For the text-containing cell, return its midpoint in (x, y) coordinate format. 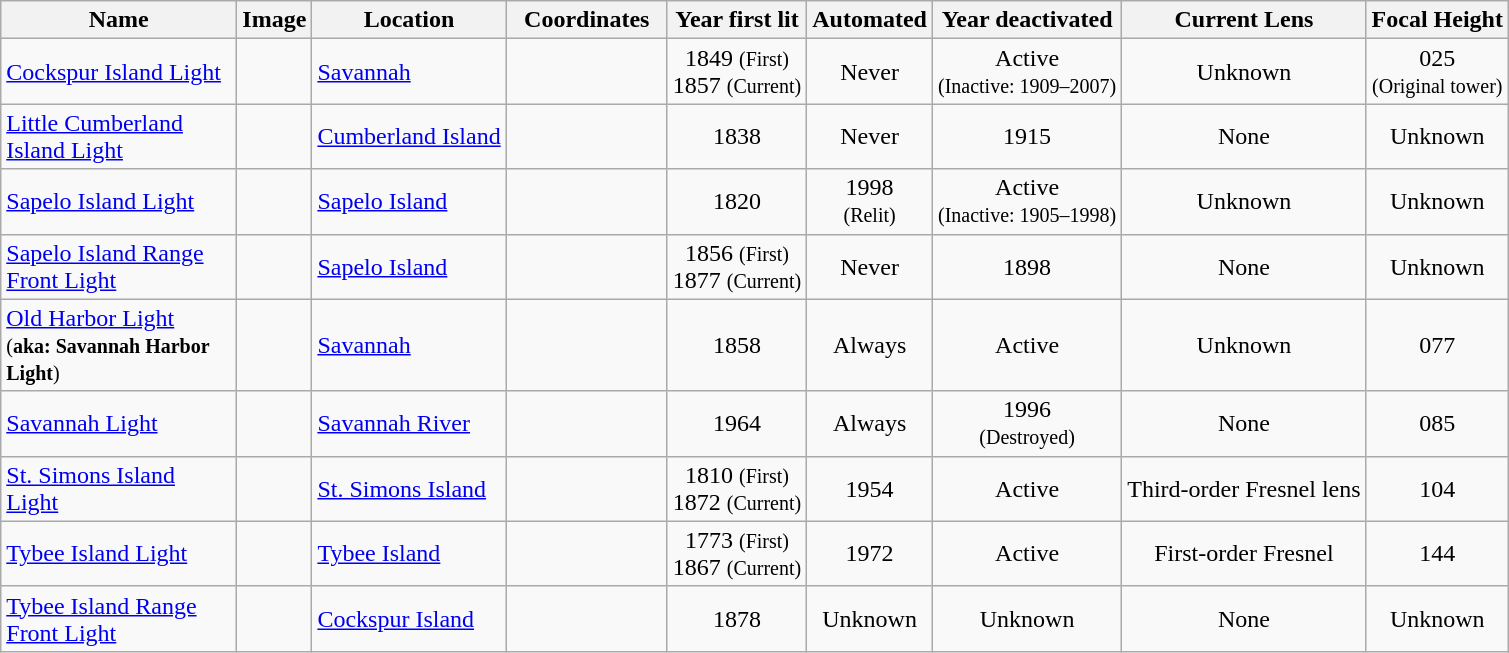
Image (274, 20)
Third-order Fresnel lens (1244, 488)
1858 (736, 345)
Name (119, 20)
1964 (736, 424)
First-order Fresnel (1244, 554)
Sapelo Island Light (119, 202)
Tybee Island Range Front Light (119, 618)
Little Cumberland Island Light (119, 136)
1996(Destroyed) (1026, 424)
1954 (870, 488)
1856 (First) 1877 (Current) (736, 266)
Savannah River (409, 424)
1998(Relit) (870, 202)
144 (1437, 554)
1773 (First) 1867 (Current) (736, 554)
Savannah Light (119, 424)
1972 (870, 554)
1810 (First) 1872 (Current) (736, 488)
085 (1437, 424)
Current Lens (1244, 20)
St. Simons Island (409, 488)
Cockspur Island Light (119, 72)
Tybee Island (409, 554)
1820 (736, 202)
1849 (First) 1857 (Current) (736, 72)
104 (1437, 488)
Active(Inactive: 1909–2007) (1026, 72)
St. Simons Island Light (119, 488)
1838 (736, 136)
Year deactivated (1026, 20)
1878 (736, 618)
1898 (1026, 266)
Tybee Island Light (119, 554)
Cockspur Island (409, 618)
025 (Original tower) (1437, 72)
Old Harbor Light(aka: Savannah Harbor Light) (119, 345)
Sapelo Island RangeFront Light (119, 266)
1915 (1026, 136)
Active(Inactive: 1905–1998) (1026, 202)
Coordinates (586, 20)
Cumberland Island (409, 136)
Year first lit (736, 20)
Location (409, 20)
077 (1437, 345)
Focal Height (1437, 20)
Automated (870, 20)
